Output the [X, Y] coordinate of the center of the cell containing the given text.  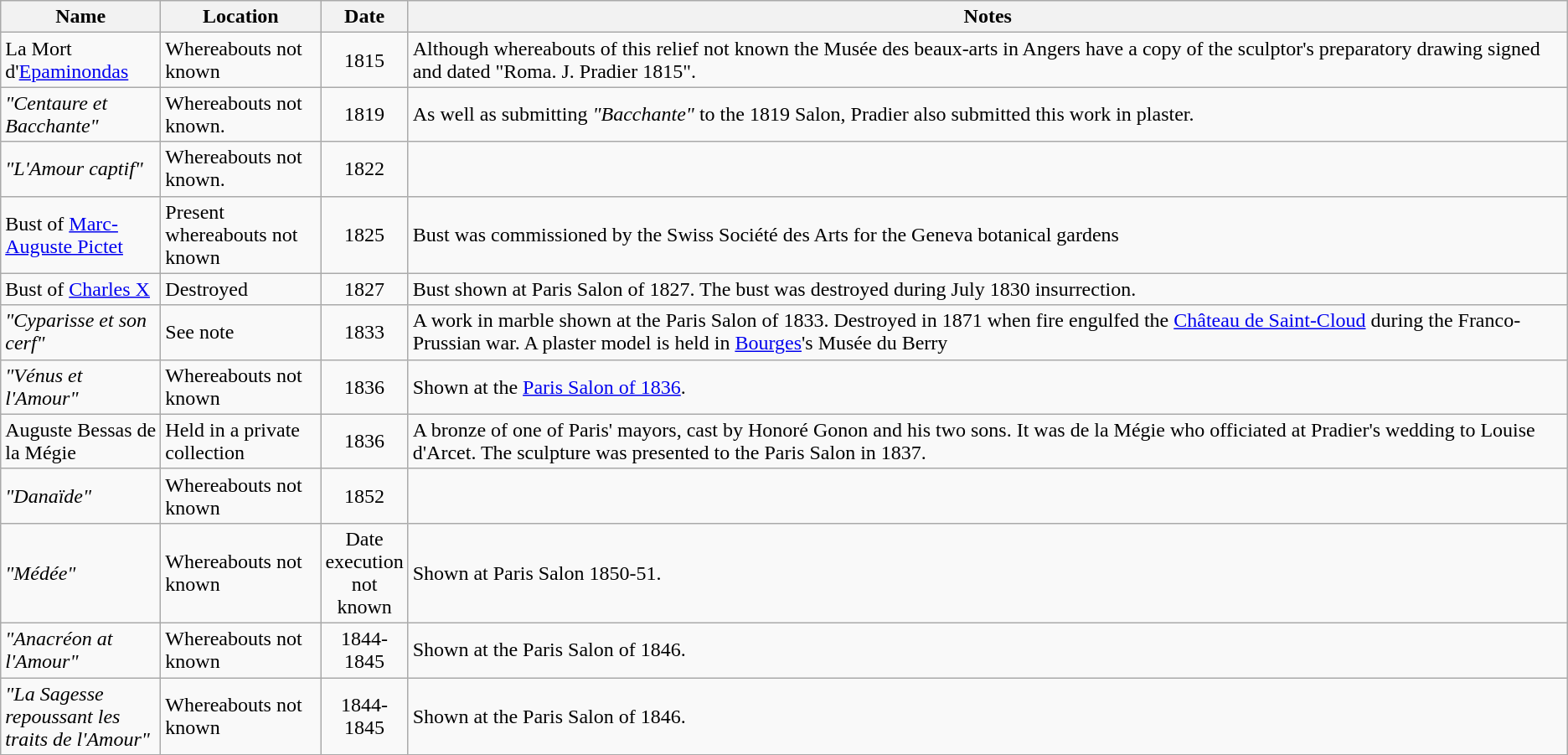
1852 [364, 496]
Destroyed [241, 289]
"La Sagesse repoussant les traits de l'Amour" [80, 716]
Present whereabouts not known [241, 235]
"Cyparisse et son cerf" [80, 332]
Bust of Marc-Auguste Pictet [80, 235]
La Mort d'Epaminondas [80, 60]
1819 [364, 114]
"Vénus et l'Amour" [80, 387]
Bust shown at Paris Salon of 1827. The bust was destroyed during July 1830 insurrection. [988, 289]
"Médée" [80, 573]
Bust was commissioned by the Swiss Société des Arts for the Geneva botanical gardens [988, 235]
1822 [364, 169]
1815 [364, 60]
Shown at the Paris Salon of 1836. [988, 387]
Date [364, 17]
"Danaïde" [80, 496]
See note [241, 332]
"L'Amour captif" [80, 169]
Auguste Bessas de la Mégie [80, 441]
"Centaure et Bacchante" [80, 114]
"Anacréon at l'Amour" [80, 650]
1827 [364, 289]
Date execution not known [364, 573]
Name [80, 17]
Location [241, 17]
Held in a private collection [241, 441]
Shown at Paris Salon 1850-51. [988, 573]
1825 [364, 235]
1833 [364, 332]
Bust of Charles X [80, 289]
Notes [988, 17]
As well as submitting "Bacchante" to the 1819 Salon, Pradier also submitted this work in plaster. [988, 114]
